Search for the cell housing the specified text and yield its (X, Y) center coordinate. 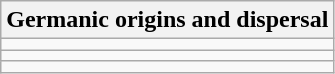
Germanic origins and dispersal (168, 20)
